Detect which cell encompasses the target text, then output its [x, y] center coordinate. 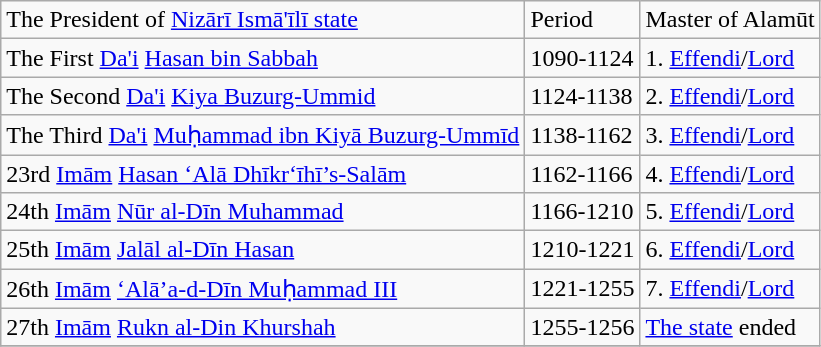
1124-1138 [582, 96]
The state ended [730, 327]
26th Imām ‘Alā’a-d-Dīn Muḥammad III [263, 289]
1090-1124 [582, 58]
6. Effendi/Lord [730, 250]
24th Imām Nūr al-Dīn Muhammad [263, 212]
1255-1256 [582, 327]
1138-1162 [582, 135]
1162-1166 [582, 173]
1. Effendi/Lord [730, 58]
The President of Nizārī Ismā'īlī state [263, 20]
4. Effendi/Lord [730, 173]
Period [582, 20]
The Second Da'i Kiya Buzurg-Ummid [263, 96]
25th Imām Jalāl al-Dīn Hasan [263, 250]
1166-1210 [582, 212]
27th Imām Rukn al-Din Khurshah [263, 327]
1221-1255 [582, 289]
23rd Imām Hasan ‘Alā Dhīkr‘īhī’s-Salām [263, 173]
1210-1221 [582, 250]
2. Effendi/Lord [730, 96]
Master of Alamūt [730, 20]
The First Da'i Hasan bin Sabbah [263, 58]
The Third Da'i Muḥammad ibn Kiyā Buzurg-Ummīd [263, 135]
3. Effendi/Lord [730, 135]
7. Effendi/Lord [730, 289]
5. Effendi/Lord [730, 212]
